Locate the cell with the specified text and output its (x, y) center coordinate. 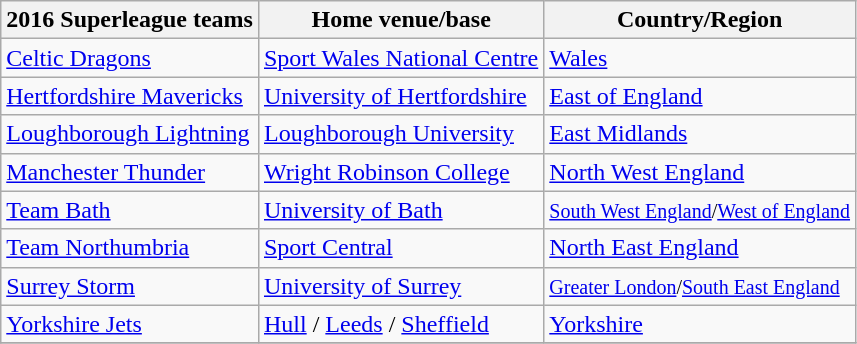
Yorkshire Jets (130, 324)
Wright Robinson College (400, 172)
Greater London/South East England (700, 286)
University of Bath (400, 210)
Yorkshire (700, 324)
Team Bath (130, 210)
Celtic Dragons (130, 58)
Country/Region (700, 20)
Loughborough University (400, 134)
Sport Central (400, 248)
North East England (700, 248)
Loughborough Lightning (130, 134)
Hertfordshire Mavericks (130, 96)
East Midlands (700, 134)
2016 Superleague teams (130, 20)
University of Hertfordshire (400, 96)
Manchester Thunder (130, 172)
University of Surrey (400, 286)
Surrey Storm (130, 286)
Wales (700, 58)
Team Northumbria (130, 248)
Home venue/base (400, 20)
South West England/West of England (700, 210)
East of England (700, 96)
Hull / Leeds / Sheffield (400, 324)
North West England (700, 172)
Sport Wales National Centre (400, 58)
